Identify which cell holds the provided text, then report its [X, Y] central coordinate. 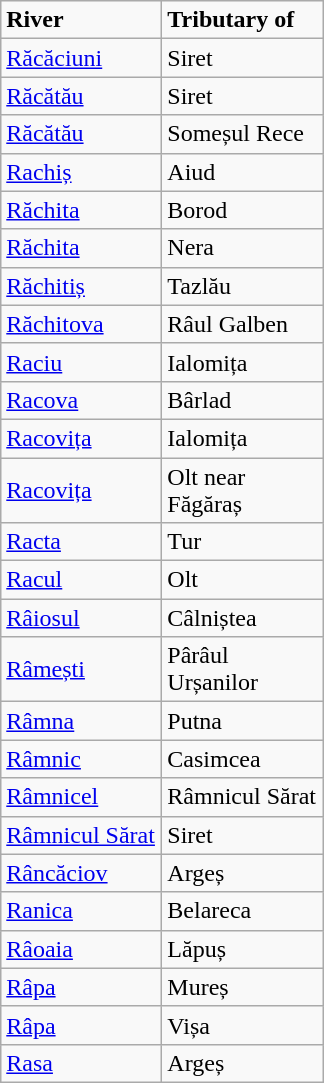
Ranica [82, 911]
Tributary of [242, 20]
Belareca [242, 911]
Mureș [242, 987]
Râmnic [82, 759]
Pârâul Urșanilor [242, 670]
Borod [242, 210]
Râoaia [82, 949]
Racta [82, 542]
Răchitova [82, 324]
Rachiș [82, 172]
Tazlău [242, 286]
Răchitiș [82, 286]
Olt near Făgăraș [242, 490]
Râmești [82, 670]
Râul Galben [242, 324]
Olt [242, 580]
Râmna [82, 721]
Râncăciov [82, 873]
Vișa [242, 1025]
Tur [242, 542]
Bârlad [242, 400]
Someșul Rece [242, 134]
Lăpuș [242, 949]
River [82, 20]
Raciu [82, 362]
Aiud [242, 172]
Nera [242, 248]
Râiosul [82, 618]
Racova [82, 400]
Rasa [82, 1063]
Câlniștea [242, 618]
Răcăciuni [82, 58]
Râmnicel [82, 797]
Putna [242, 721]
Casimcea [242, 759]
Racul [82, 580]
